For the text-containing cell, return its midpoint in (x, y) coordinate format. 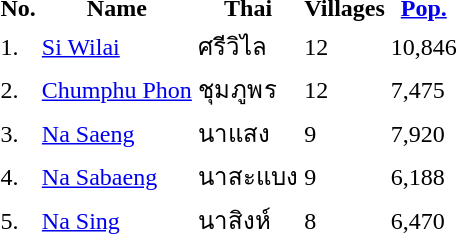
นาแสง (248, 133)
Si Wilai (116, 46)
ชุมภูพร (248, 90)
Na Saeng (116, 133)
นาสะแบง (248, 176)
Na Sabaeng (116, 176)
Chumphu Phon (116, 90)
ศรีวิไล (248, 46)
